Detect which cell encompasses the target text, then output its [X, Y] center coordinate. 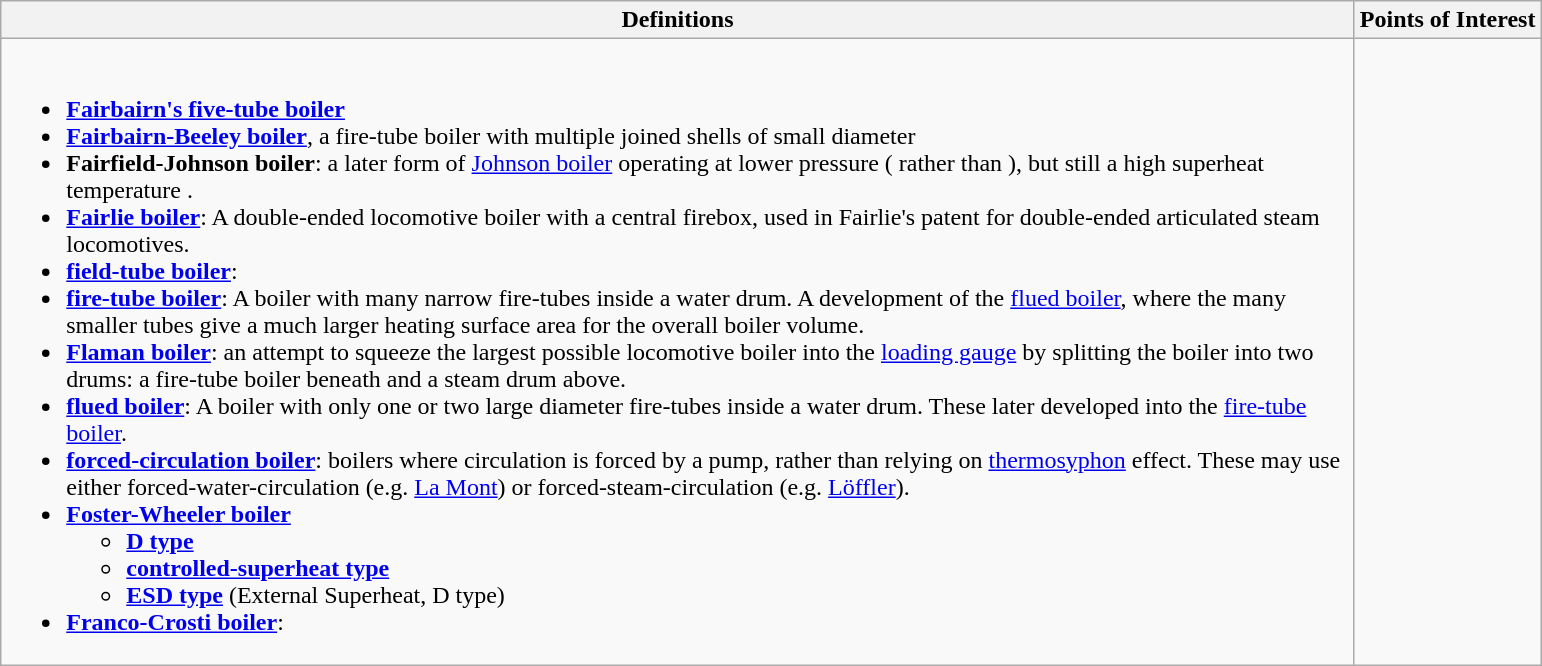
Definitions [678, 20]
Points of Interest [1448, 20]
